Pinpoint the cell where the given text exists, returning its [x, y] midpoint coordinate. 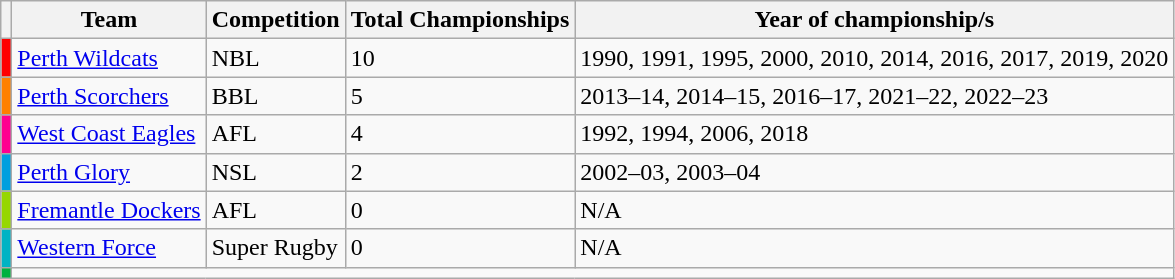
Super Rugby [276, 248]
5 [460, 96]
1990, 1991, 1995, 2000, 2010, 2014, 2016, 2017, 2019, 2020 [874, 58]
10 [460, 58]
Fremantle Dockers [109, 210]
West Coast Eagles [109, 134]
Competition [276, 20]
Team [109, 20]
2002–03, 2003–04 [874, 172]
NBL [276, 58]
Perth Wildcats [109, 58]
Western Force [109, 248]
Perth Scorchers [109, 96]
Total Championships [460, 20]
NSL [276, 172]
BBL [276, 96]
Perth Glory [109, 172]
1992, 1994, 2006, 2018 [874, 134]
4 [460, 134]
2 [460, 172]
2013–14, 2014–15, 2016–17, 2021–22, 2022–23 [874, 96]
Year of championship/s [874, 20]
